From the cell containing the given text, extract its center point as [X, Y] coordinate. 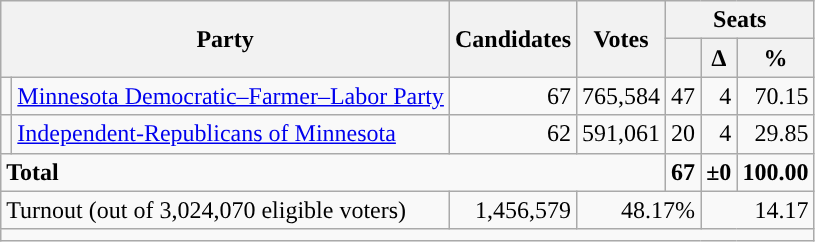
Seats [740, 20]
% [776, 58]
29.85 [776, 134]
±0 [719, 172]
Total [334, 172]
765,584 [622, 96]
14.17 [758, 210]
70.15 [776, 96]
47 [684, 96]
Votes [622, 39]
48.17% [639, 210]
∆ [719, 58]
62 [512, 134]
591,061 [622, 134]
Independent-Republicans of Minnesota [231, 134]
100.00 [776, 172]
20 [684, 134]
Minnesota Democratic–Farmer–Labor Party [231, 96]
Candidates [512, 39]
Turnout (out of 3,024,070 eligible voters) [226, 210]
Party [226, 39]
1,456,579 [512, 210]
